Determine the (X, Y) coordinate at the center of the cell enclosing the given text.  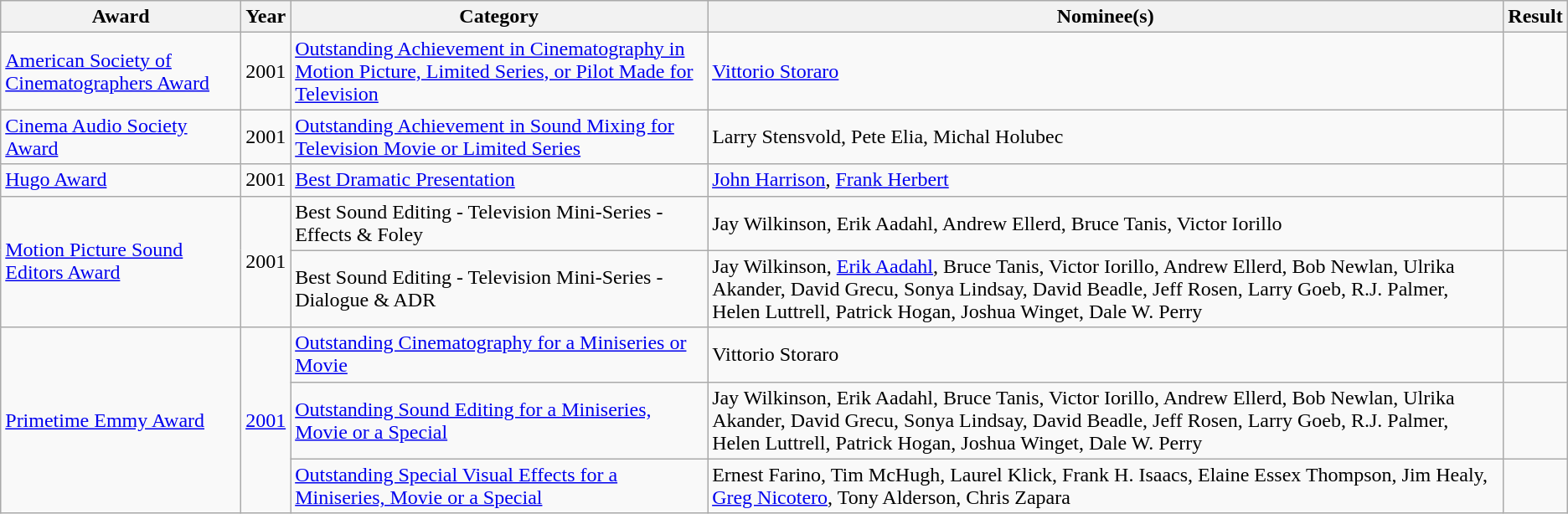
Hugo Award (121, 180)
Larry Stensvold, Pete Elia, Michal Holubec (1106, 137)
Motion Picture Sound Editors Award (121, 261)
Outstanding Special Visual Effects for a Miniseries, Movie or a Special (499, 486)
Year (266, 17)
Ernest Farino, Tim McHugh, Laurel Klick, Frank H. Isaacs, Elaine Essex Thompson, Jim Healy, Greg Nicotero, Tony Alderson, Chris Zapara (1106, 486)
Primetime Emmy Award (121, 420)
Outstanding Sound Editing for a Miniseries, Movie or a Special (499, 420)
Jay Wilkinson, Erik Aadahl, Andrew Ellerd, Bruce Tanis, Victor Iorillo (1106, 223)
Nominee(s) (1106, 17)
Best Sound Editing - Television Mini-Series - Effects & Foley (499, 223)
Outstanding Cinematography for a Miniseries or Movie (499, 355)
Outstanding Achievement in Cinematography in Motion Picture, Limited Series, or Pilot Made for Television (499, 71)
Best Dramatic Presentation (499, 180)
John Harrison, Frank Herbert (1106, 180)
Result (1535, 17)
Outstanding Achievement in Sound Mixing for Television Movie or Limited Series (499, 137)
Award (121, 17)
Cinema Audio Society Award (121, 137)
Best Sound Editing - Television Mini-Series - Dialogue & ADR (499, 289)
Category (499, 17)
American Society of Cinematographers Award (121, 71)
